Scan for the cell matching the given text and deliver its [x, y] coordinate at center. 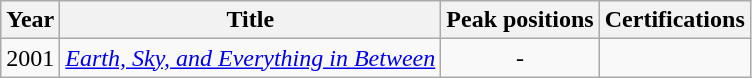
Earth, Sky, and Everything in Between [250, 58]
Certifications [674, 20]
Title [250, 20]
Peak positions [520, 20]
2001 [30, 58]
Year [30, 20]
- [520, 58]
